Provide the [x, y] coordinate of the cell's center where the given text is located.  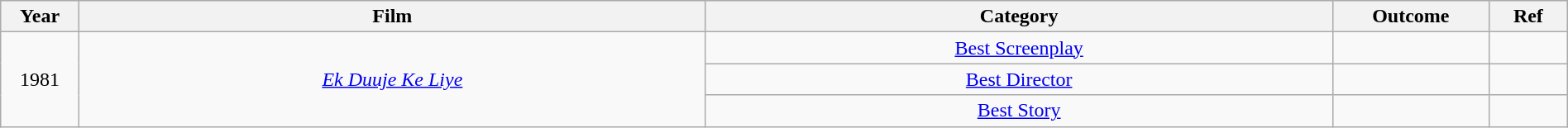
Ref [1528, 17]
Best Story [1019, 111]
Outcome [1411, 17]
Best Director [1019, 79]
Ek Duuje Ke Liye [392, 79]
Year [40, 17]
1981 [40, 79]
Film [392, 17]
Category [1019, 17]
Best Screenplay [1019, 48]
